Find where the given text appears and provide that cell's center as [X, Y] coordinate. 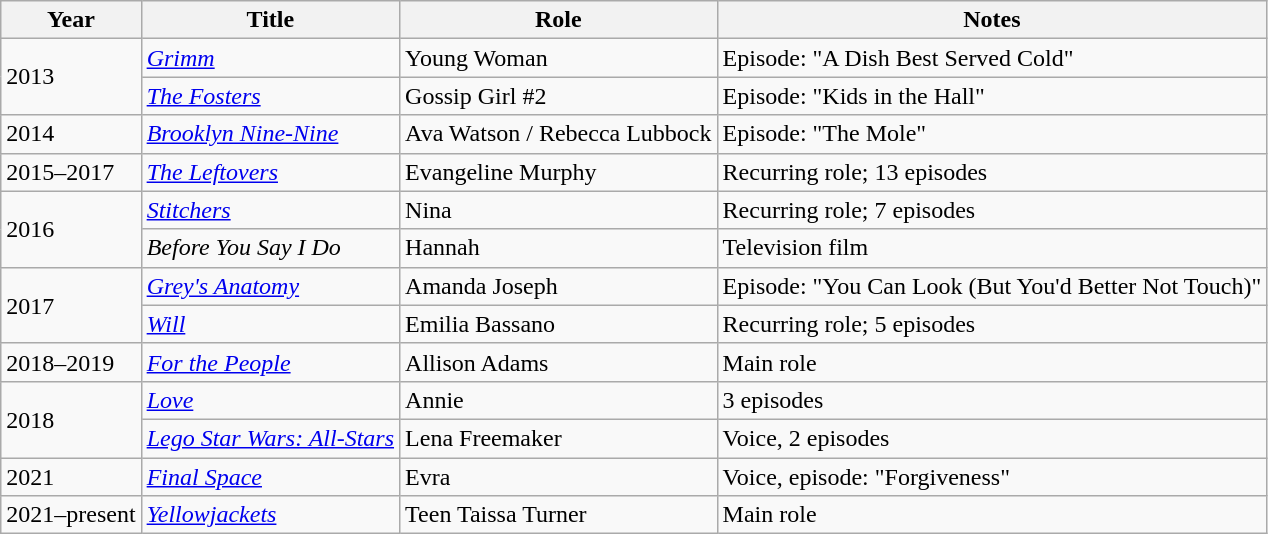
2021 [71, 477]
Nina [558, 210]
Year [71, 20]
Episode: "You Can Look (But You'd Better Not Touch)" [992, 286]
Amanda Joseph [558, 286]
Yellowjackets [270, 515]
Episode: "A Dish Best Served Cold" [992, 58]
2016 [71, 229]
Lego Star Wars: All-Stars [270, 438]
The Fosters [270, 96]
3 episodes [992, 400]
Evangeline Murphy [558, 172]
Evra [558, 477]
Love [270, 400]
Emilia Bassano [558, 324]
Voice, 2 episodes [992, 438]
Lena Freemaker [558, 438]
For the People [270, 362]
Television film [992, 248]
Brooklyn Nine-Nine [270, 134]
Final Space [270, 477]
Gossip Girl #2 [558, 96]
Title [270, 20]
The Leftovers [270, 172]
Will [270, 324]
Annie [558, 400]
Grimm [270, 58]
Hannah [558, 248]
Young Woman [558, 58]
Teen Taissa Turner [558, 515]
2014 [71, 134]
2017 [71, 305]
Recurring role; 7 episodes [992, 210]
Recurring role; 13 episodes [992, 172]
Allison Adams [558, 362]
Stitchers [270, 210]
Role [558, 20]
2018–2019 [71, 362]
2018 [71, 419]
2013 [71, 77]
Episode: "Kids in the Hall" [992, 96]
2015–2017 [71, 172]
Grey's Anatomy [270, 286]
2021–present [71, 515]
Notes [992, 20]
Voice, episode: "Forgiveness" [992, 477]
Before You Say I Do [270, 248]
Recurring role; 5 episodes [992, 324]
Episode: "The Mole" [992, 134]
Ava Watson / Rebecca Lubbock [558, 134]
